Find where the given text appears and provide that cell's center as (x, y) coordinate. 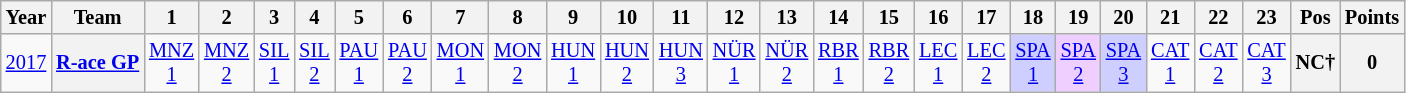
9 (573, 17)
LEC1 (938, 63)
19 (1078, 17)
MNZ1 (172, 63)
SIL1 (274, 63)
14 (838, 17)
SPA2 (1078, 63)
5 (360, 17)
11 (681, 17)
CAT3 (1266, 63)
20 (1124, 17)
2 (226, 17)
CAT2 (1218, 63)
10 (627, 17)
22 (1218, 17)
SPA3 (1124, 63)
Year (26, 17)
Team (98, 17)
SPA1 (1032, 63)
17 (986, 17)
HUN2 (627, 63)
MNZ2 (226, 63)
15 (889, 17)
HUN3 (681, 63)
1 (172, 17)
13 (786, 17)
21 (1170, 17)
MON1 (460, 63)
7 (460, 17)
CAT1 (1170, 63)
12 (734, 17)
LEC2 (986, 63)
SIL2 (314, 63)
0 (1372, 63)
4 (314, 17)
PAU1 (360, 63)
8 (518, 17)
NC† (1316, 63)
R-ace GP (98, 63)
NÜR1 (734, 63)
PAU2 (408, 63)
16 (938, 17)
18 (1032, 17)
Pos (1316, 17)
2017 (26, 63)
6 (408, 17)
RBR2 (889, 63)
MON2 (518, 63)
HUN1 (573, 63)
RBR1 (838, 63)
NÜR2 (786, 63)
23 (1266, 17)
3 (274, 17)
Points (1372, 17)
